Detect which cell encompasses the target text, then output its (X, Y) center coordinate. 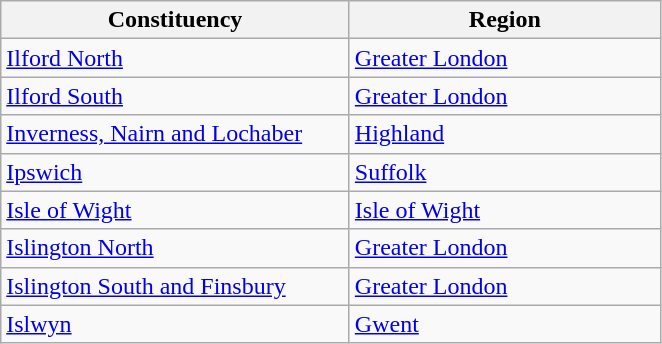
Islwyn (176, 324)
Constituency (176, 20)
Region (504, 20)
Gwent (504, 324)
Highland (504, 134)
Ilford North (176, 58)
Ipswich (176, 172)
Suffolk (504, 172)
Islington South and Finsbury (176, 286)
Islington North (176, 248)
Inverness, Nairn and Lochaber (176, 134)
Ilford South (176, 96)
